Locate the cell with the specified text and output its [X, Y] center coordinate. 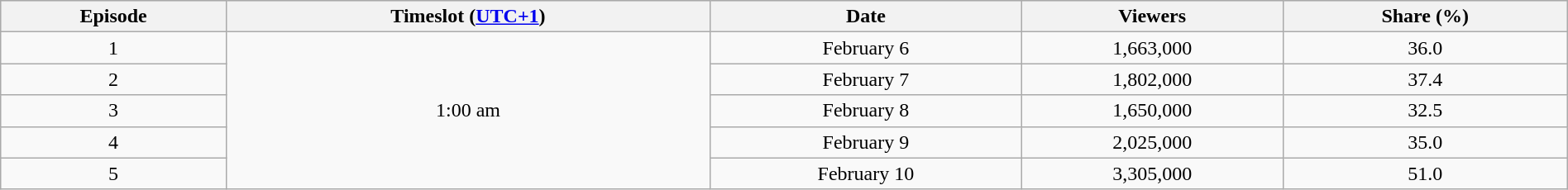
February 10 [865, 173]
Date [865, 17]
February 6 [865, 48]
1,663,000 [1152, 48]
February 9 [865, 142]
32.5 [1425, 111]
3 [114, 111]
Share (%) [1425, 17]
2 [114, 79]
1,650,000 [1152, 111]
36.0 [1425, 48]
2,025,000 [1152, 142]
1:00 am [468, 111]
Timeslot (UTC+1) [468, 17]
1,802,000 [1152, 79]
51.0 [1425, 173]
February 8 [865, 111]
3,305,000 [1152, 173]
37.4 [1425, 79]
1 [114, 48]
Viewers [1152, 17]
February 7 [865, 79]
35.0 [1425, 142]
Episode [114, 17]
4 [114, 142]
5 [114, 173]
